Search for the cell housing the specified text and yield its [x, y] center coordinate. 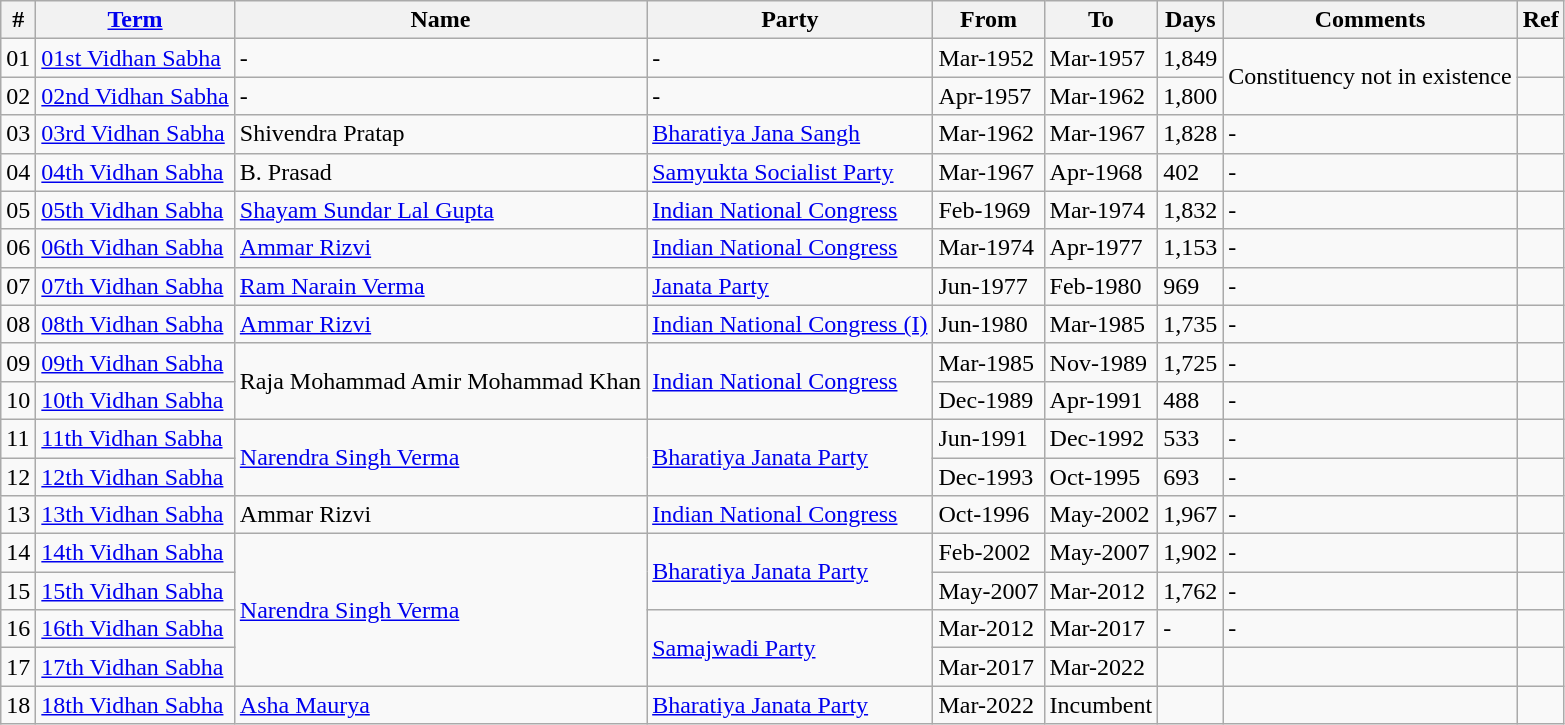
Jun-1991 [988, 438]
Apr-1968 [1101, 172]
1,762 [1190, 591]
1,735 [1190, 324]
1,849 [1190, 58]
02 [18, 96]
Bharatiya Jana Sangh [790, 134]
Ref [1540, 20]
Indian National Congress (I) [790, 324]
14th Vidhan Sabha [135, 553]
From [988, 20]
08 [18, 324]
1,902 [1190, 553]
17 [18, 667]
Mar-1957 [1101, 58]
08th Vidhan Sabha [135, 324]
10th Vidhan Sabha [135, 400]
13 [18, 515]
Apr-1977 [1101, 248]
969 [1190, 286]
Shayam Sundar Lal Gupta [440, 210]
06 [18, 248]
693 [1190, 477]
04th Vidhan Sabha [135, 172]
03 [18, 134]
12 [18, 477]
02nd Vidhan Sabha [135, 96]
13th Vidhan Sabha [135, 515]
07th Vidhan Sabha [135, 286]
Raja Mohammad Amir Mohammad Khan [440, 381]
Dec-1989 [988, 400]
11 [18, 438]
01st Vidhan Sabha [135, 58]
06th Vidhan Sabha [135, 248]
Ram Narain Verma [440, 286]
Apr-1957 [988, 96]
15th Vidhan Sabha [135, 591]
01 [18, 58]
Jun-1980 [988, 324]
Dec-1993 [988, 477]
Jun-1977 [988, 286]
488 [1190, 400]
Term [135, 20]
Shivendra Pratap [440, 134]
09th Vidhan Sabha [135, 362]
Oct-1995 [1101, 477]
Mar-1952 [988, 58]
1,800 [1190, 96]
1,828 [1190, 134]
15 [18, 591]
Name [440, 20]
Days [1190, 20]
Asha Maurya [440, 705]
05 [18, 210]
Apr-1991 [1101, 400]
Feb-1980 [1101, 286]
Constituency not in existence [1370, 77]
18 [18, 705]
533 [1190, 438]
10 [18, 400]
1,153 [1190, 248]
04 [18, 172]
402 [1190, 172]
09 [18, 362]
1,967 [1190, 515]
16 [18, 629]
05th Vidhan Sabha [135, 210]
16th Vidhan Sabha [135, 629]
18th Vidhan Sabha [135, 705]
03rd Vidhan Sabha [135, 134]
# [18, 20]
12th Vidhan Sabha [135, 477]
11th Vidhan Sabha [135, 438]
17th Vidhan Sabha [135, 667]
B. Prasad [440, 172]
1,725 [1190, 362]
Feb-1969 [988, 210]
Oct-1996 [988, 515]
Party [790, 20]
Samyukta Socialist Party [790, 172]
Samajwadi Party [790, 648]
May-2002 [1101, 515]
1,832 [1190, 210]
Dec-1992 [1101, 438]
To [1101, 20]
Feb-2002 [988, 553]
Janata Party [790, 286]
Comments [1370, 20]
14 [18, 553]
07 [18, 286]
Incumbent [1101, 705]
Nov-1989 [1101, 362]
